Pinpoint the cell where the given text exists, returning its [x, y] midpoint coordinate. 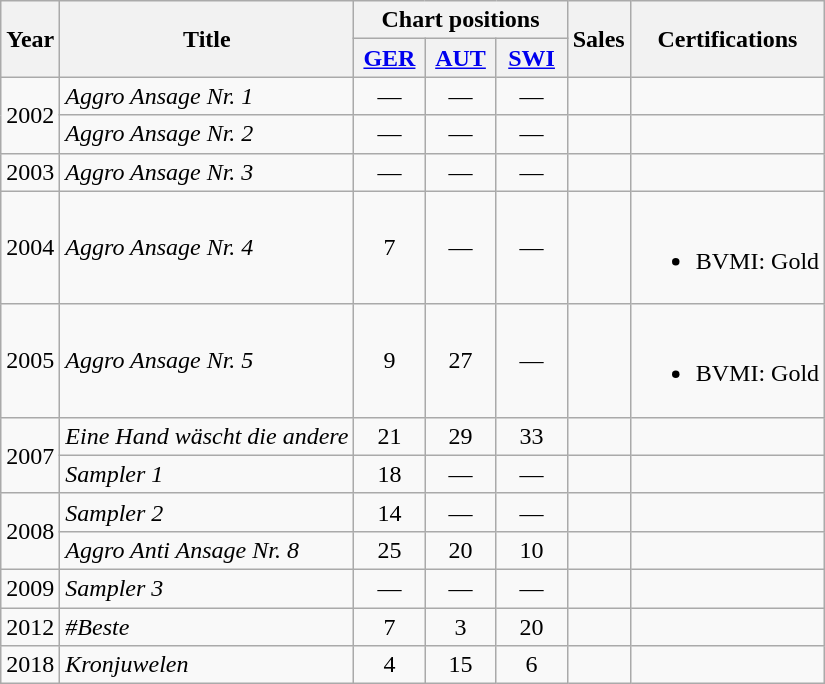
2005 [30, 360]
25 [390, 550]
Certifications [727, 39]
Aggro Ansage Nr. 5 [207, 360]
Aggro Ansage Nr. 3 [207, 172]
Kronjuwelen [207, 665]
27 [460, 360]
9 [390, 360]
Title [207, 39]
2003 [30, 172]
2012 [30, 627]
Sales [598, 39]
18 [390, 474]
#Beste [207, 627]
14 [390, 512]
Aggro Ansage Nr. 4 [207, 248]
2008 [30, 531]
Sampler 3 [207, 588]
Year [30, 39]
Chart positions [460, 20]
Sampler 2 [207, 512]
3 [460, 627]
2009 [30, 588]
2004 [30, 248]
GER [390, 58]
33 [532, 436]
Aggro Ansage Nr. 1 [207, 96]
Aggro Ansage Nr. 2 [207, 134]
10 [532, 550]
6 [532, 665]
29 [460, 436]
Aggro Anti Ansage Nr. 8 [207, 550]
21 [390, 436]
2018 [30, 665]
Sampler 1 [207, 474]
15 [460, 665]
4 [390, 665]
2002 [30, 115]
2007 [30, 455]
AUT [460, 58]
SWI [532, 58]
Eine Hand wäscht die andere [207, 436]
